Return the [X, Y] coordinate for the center point of the cell that contains the specified text.  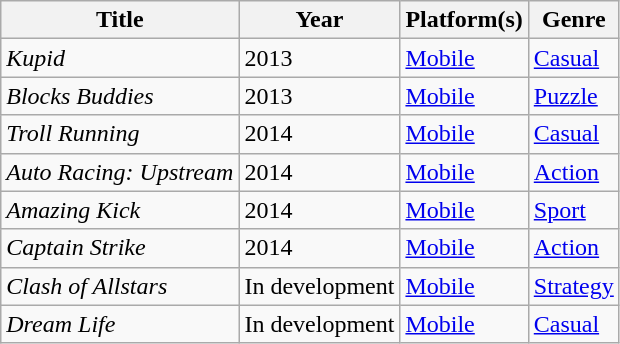
Amazing Kick [120, 210]
Dream Life [120, 324]
Auto Racing: Upstream [120, 172]
Captain Strike [120, 248]
Blocks Buddies [120, 96]
Puzzle [574, 96]
Genre [574, 20]
Kupid [120, 58]
Sport [574, 210]
Title [120, 20]
Year [320, 20]
Clash of Allstars [120, 286]
Strategy [574, 286]
Troll Running [120, 134]
Platform(s) [464, 20]
